Extract the [X, Y] coordinate from the center of the cell holding the provided text.  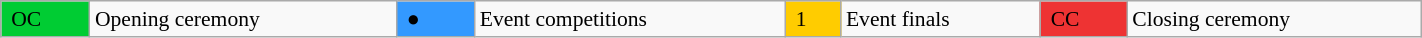
1 [813, 19]
Event competitions [630, 19]
Event finals [940, 19]
CC [1084, 19]
OC [46, 19]
Closing ceremony [1274, 19]
● [435, 19]
Opening ceremony [243, 19]
